Pinpoint the cell where the given text exists, returning its [x, y] midpoint coordinate. 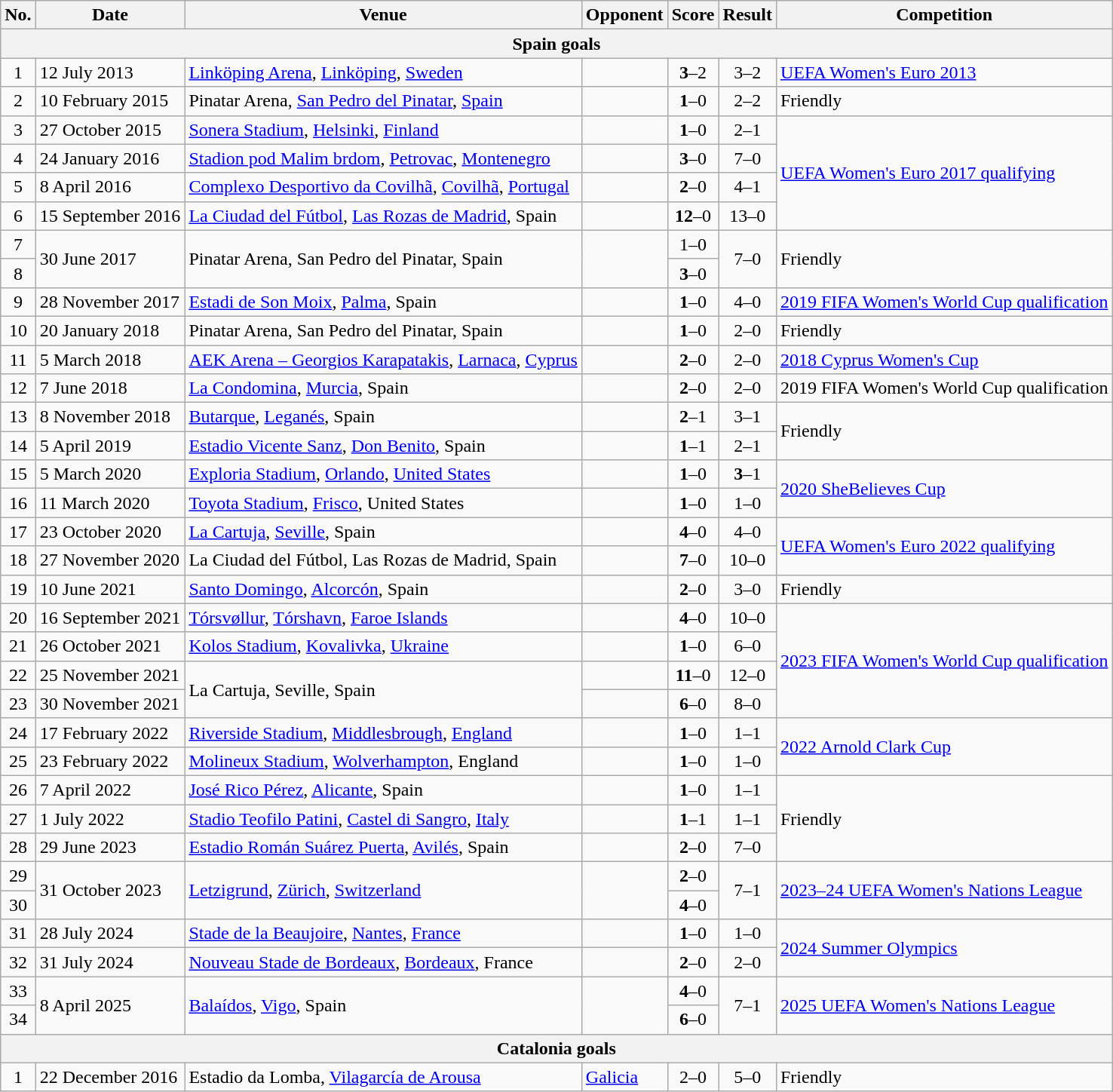
Galicia [624, 1077]
20 [18, 618]
9 [18, 302]
25 November 2021 [110, 675]
Butarque, Leganés, Spain [383, 417]
Score [693, 15]
23 October 2020 [110, 532]
19 [18, 589]
3 [18, 130]
Balaídos, Vigo, Spain [383, 1005]
10 [18, 330]
Sonera Stadium, Helsinki, Finland [383, 130]
2020 SheBelieves Cup [944, 489]
12 [18, 388]
Estadio Vicente Sanz, Don Benito, Spain [383, 446]
Estadio da Lomba, Vilagarcía de Arousa [383, 1077]
2023 FIFA Women's World Cup qualification [944, 661]
Letzigrund, Zürich, Switzerland [383, 891]
5 March 2018 [110, 360]
22 December 2016 [110, 1077]
30 [18, 905]
29 [18, 876]
8 April 2016 [110, 187]
29 June 2023 [110, 848]
21 [18, 646]
10 February 2015 [110, 101]
Santo Domingo, Alcorcón, Spain [383, 589]
2–2 [747, 101]
11 [18, 360]
5–0 [747, 1077]
31 [18, 934]
7 [18, 244]
11 March 2020 [110, 503]
14 [18, 446]
Estadio Román Suárez Puerta, Avilés, Spain [383, 848]
Toyota Stadium, Frisco, United States [383, 503]
Date [110, 15]
28 [18, 848]
7 April 2022 [110, 790]
20 January 2018 [110, 330]
Stade de la Beaujoire, Nantes, France [383, 934]
16 September 2021 [110, 618]
8 [18, 273]
Result [747, 15]
2 [18, 101]
Nouveau Stade de Bordeaux, Bordeaux, France [383, 962]
27 [18, 818]
2023–24 UEFA Women's Nations League [944, 891]
4 [18, 158]
Spain goals [556, 44]
13 [18, 417]
26 October 2021 [110, 646]
34 [18, 1020]
Venue [383, 15]
Riverside Stadium, Middlesbrough, England [383, 732]
6 [18, 216]
7 June 2018 [110, 388]
José Rico Pérez, Alicante, Spain [383, 790]
12 July 2013 [110, 72]
Linköping Arena, Linköping, Sweden [383, 72]
33 [18, 991]
8 April 2025 [110, 1005]
17 [18, 532]
17 February 2022 [110, 732]
25 [18, 761]
15 September 2016 [110, 216]
5 March 2020 [110, 474]
28 July 2024 [110, 934]
27 November 2020 [110, 560]
2022 Arnold Clark Cup [944, 747]
Molineux Stadium, Wolverhampton, England [383, 761]
11–0 [693, 675]
24 [18, 732]
30 June 2017 [110, 259]
Stadion pod Malim brdom, Petrovac, Montenegro [383, 158]
AEK Arena – Georgios Karapatakis, Larnaca, Cyprus [383, 360]
Stadio Teofilo Patini, Castel di Sangro, Italy [383, 818]
1 July 2022 [110, 818]
32 [18, 962]
UEFA Women's Euro 2017 qualifying [944, 173]
24 January 2016 [110, 158]
28 November 2017 [110, 302]
22 [18, 675]
Catalonia goals [556, 1048]
30 November 2021 [110, 704]
8–0 [747, 704]
Complexo Desportivo da Covilhã, Covilhã, Portugal [383, 187]
Tórsvøllur, Tórshavn, Faroe Islands [383, 618]
Opponent [624, 15]
23 [18, 704]
2025 UEFA Women's Nations League [944, 1005]
8 November 2018 [110, 417]
La Condomina, Murcia, Spain [383, 388]
2018 Cyprus Women's Cup [944, 360]
27 October 2015 [110, 130]
23 February 2022 [110, 761]
31 July 2024 [110, 962]
18 [18, 560]
Kolos Stadium, Kovalivka, Ukraine [383, 646]
Exploria Stadium, Orlando, United States [383, 474]
UEFA Women's Euro 2022 qualifying [944, 546]
16 [18, 503]
15 [18, 474]
26 [18, 790]
13–0 [747, 216]
5 [18, 187]
Estadi de Son Moix, Palma, Spain [383, 302]
4–1 [747, 187]
10 June 2021 [110, 589]
Competition [944, 15]
No. [18, 15]
5 April 2019 [110, 446]
31 October 2023 [110, 891]
2024 Summer Olympics [944, 948]
UEFA Women's Euro 2013 [944, 72]
